Output the [X, Y] coordinate of the center of the cell containing the given text.  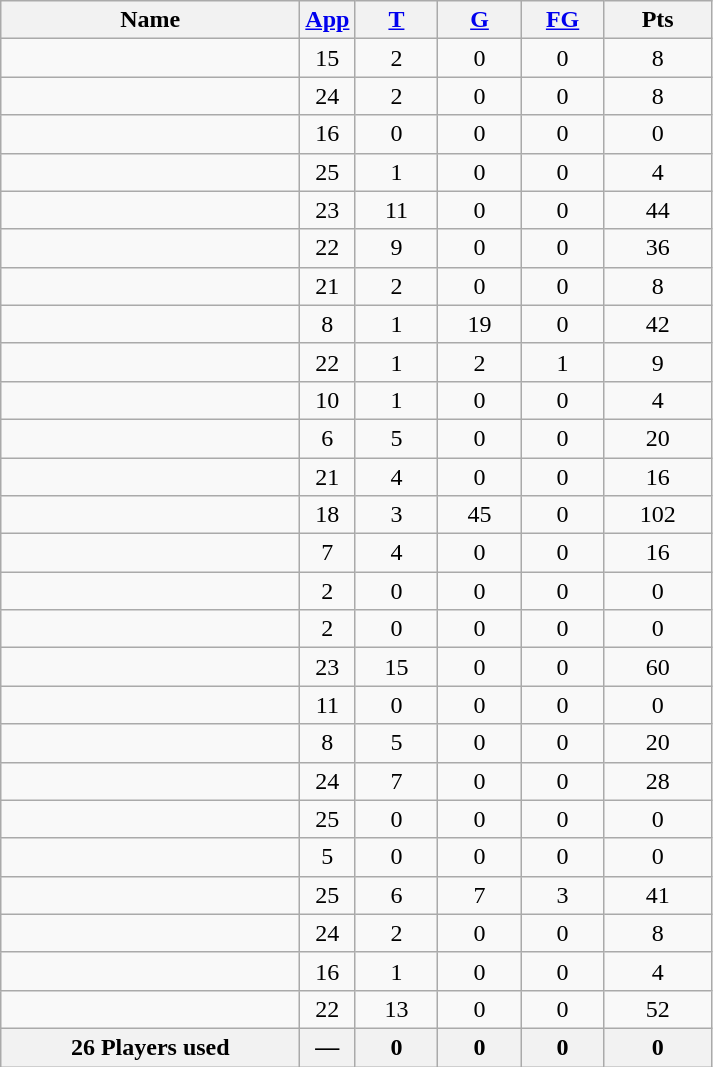
— [328, 1047]
FG [562, 20]
36 [658, 248]
Name [150, 20]
28 [658, 781]
41 [658, 895]
10 [328, 400]
T [396, 20]
60 [658, 667]
102 [658, 515]
45 [480, 515]
19 [480, 324]
18 [328, 515]
44 [658, 210]
42 [658, 324]
App [328, 20]
13 [396, 1009]
G [480, 20]
Pts [658, 20]
52 [658, 1009]
26 Players used [150, 1047]
